Search for the cell housing the specified text and yield its [X, Y] center coordinate. 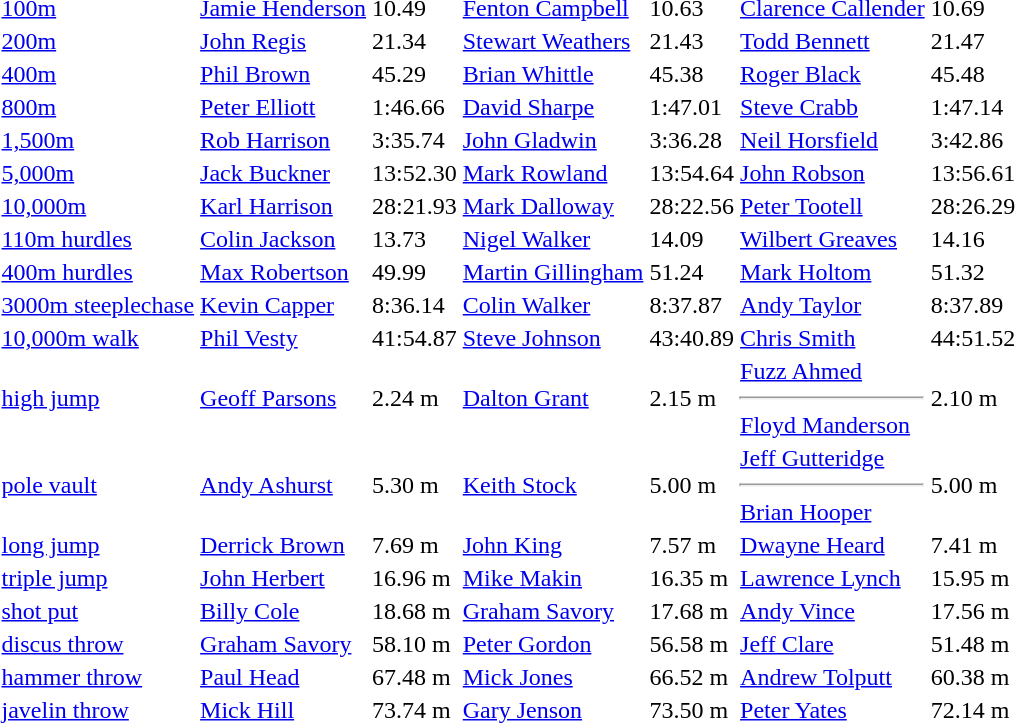
Wilbert Greaves [833, 239]
7.57 m [692, 545]
John Regis [284, 41]
Peter Gordon [553, 644]
Dwayne Heard [833, 545]
Derrick Brown [284, 545]
400m hurdles [98, 272]
long jump [98, 545]
56.58 m [692, 644]
28:21.93 [415, 206]
1:47.01 [692, 107]
Paul Head [284, 677]
7.69 m [415, 545]
2.15 m [692, 398]
shot put [98, 611]
Mick Jones [553, 677]
28:22.56 [692, 206]
14.09 [692, 239]
Jeff GutteridgeBrian Hooper [833, 485]
58.10 m [415, 644]
Andy Vince [833, 611]
Andy Taylor [833, 305]
Neil Horsfield [833, 140]
Kevin Capper [284, 305]
45.29 [415, 74]
Lawrence Lynch [833, 578]
Max Robertson [284, 272]
triple jump [98, 578]
67.48 m [415, 677]
Mike Makin [553, 578]
43:40.89 [692, 338]
Peter Tootell [833, 206]
Steve Johnson [553, 338]
David Sharpe [553, 107]
Geoff Parsons [284, 398]
discus throw [98, 644]
Colin Walker [553, 305]
Martin Gillingham [553, 272]
13.73 [415, 239]
high jump [98, 398]
66.52 m [692, 677]
John Robson [833, 173]
Rob Harrison [284, 140]
10,000m walk [98, 338]
17.68 m [692, 611]
John King [553, 545]
Todd Bennett [833, 41]
16.96 m [415, 578]
800m [98, 107]
Fuzz AhmedFloyd Manderson [833, 398]
Jack Buckner [284, 173]
200m [98, 41]
Mark Holtom [833, 272]
5,000m [98, 173]
Mark Dalloway [553, 206]
Peter Elliott [284, 107]
41:54.87 [415, 338]
Roger Black [833, 74]
Chris Smith [833, 338]
Dalton Grant [553, 398]
John Gladwin [553, 140]
110m hurdles [98, 239]
Colin Jackson [284, 239]
3000m steeplechase [98, 305]
13:52.30 [415, 173]
16.35 m [692, 578]
Andy Ashurst [284, 485]
18.68 m [415, 611]
13:54.64 [692, 173]
400m [98, 74]
5.00 m [692, 485]
51.24 [692, 272]
Nigel Walker [553, 239]
10,000m [98, 206]
Andrew Tolputt [833, 677]
8:36.14 [415, 305]
45.38 [692, 74]
Steve Crabb [833, 107]
Karl Harrison [284, 206]
1,500m [98, 140]
49.99 [415, 272]
5.30 m [415, 485]
21.43 [692, 41]
Phil Vesty [284, 338]
hammer throw [98, 677]
pole vault [98, 485]
John Herbert [284, 578]
Brian Whittle [553, 74]
1:46.66 [415, 107]
Jeff Clare [833, 644]
8:37.87 [692, 305]
Stewart Weathers [553, 41]
Mark Rowland [553, 173]
3:36.28 [692, 140]
2.24 m [415, 398]
3:35.74 [415, 140]
Phil Brown [284, 74]
Billy Cole [284, 611]
Keith Stock [553, 485]
21.34 [415, 41]
